Return the [X, Y] coordinate for the center point of the cell that contains the specified text.  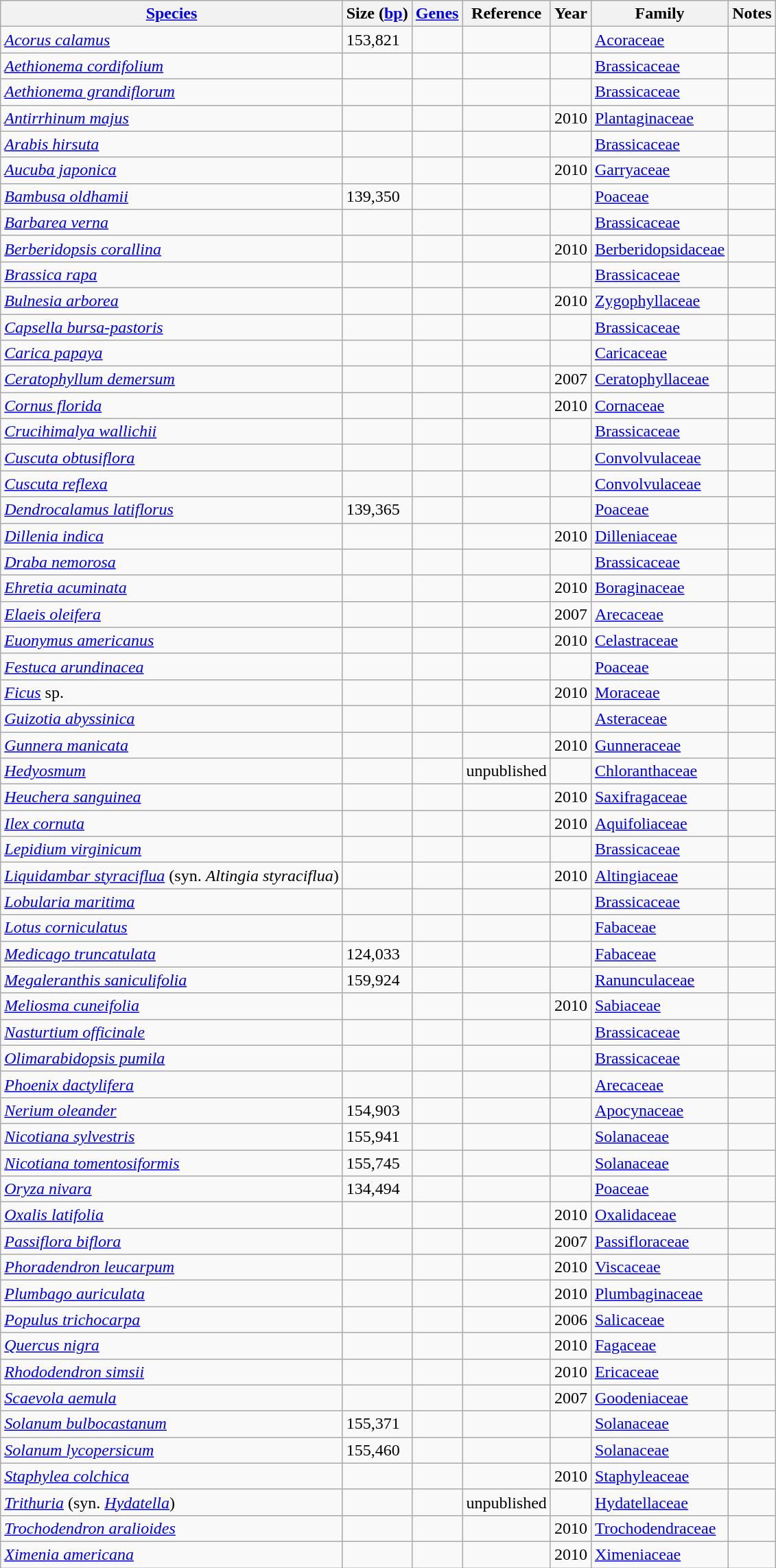
124,033 [377, 954]
Notes [752, 14]
Sabiaceae [659, 1006]
Trochodendraceae [659, 1528]
155,371 [377, 1424]
Goodeniaceae [659, 1398]
Ranunculaceae [659, 980]
153,821 [377, 40]
Size (bp) [377, 14]
Capsella bursa-pastoris [172, 327]
Aethionema grandiflorum [172, 92]
Species [172, 14]
Nicotiana sylvestris [172, 1136]
Celastraceae [659, 640]
Aucuba japonica [172, 170]
Heuchera sanguinea [172, 797]
Bulnesia arborea [172, 301]
139,365 [377, 510]
Trochodendron aralioides [172, 1528]
Gunnera manicata [172, 745]
Hydatellaceae [659, 1502]
Passiflora biflora [172, 1241]
Solanum bulbocastanum [172, 1424]
Plumbaginaceae [659, 1294]
Oxalidaceae [659, 1215]
Euonymus americanus [172, 640]
Genes [437, 14]
Dendrocalamus latiflorus [172, 510]
139,350 [377, 196]
Fagaceae [659, 1346]
Dilleniaceae [659, 536]
Cornus florida [172, 406]
Zygophyllaceae [659, 301]
Dillenia indica [172, 536]
Passifloraceae [659, 1241]
Lepidium virginicum [172, 850]
Reference [506, 14]
Guizotia abyssinica [172, 718]
Aquifoliaceae [659, 823]
Meliosma cuneifolia [172, 1006]
Megaleranthis saniculifolia [172, 980]
155,941 [377, 1136]
159,924 [377, 980]
Barbarea verna [172, 222]
Moraceae [659, 692]
Altingiaceae [659, 876]
Brassica rapa [172, 274]
Solanum lycopersicum [172, 1450]
Chloranthaceae [659, 771]
Phoenix dactylifera [172, 1084]
Arabis hirsuta [172, 144]
155,460 [377, 1450]
Garryaceae [659, 170]
Caricaceae [659, 353]
Quercus nigra [172, 1346]
Festuca arundinacea [172, 666]
Apocynaceae [659, 1110]
Ceratophyllaceae [659, 379]
Populus trichocarpa [172, 1320]
Carica papaya [172, 353]
Oryza nivara [172, 1189]
Crucihimalya wallichii [172, 432]
Saxifragaceae [659, 797]
Rhododendron simsii [172, 1372]
Aethionema cordifolium [172, 66]
Acoraceae [659, 40]
Acorus calamus [172, 40]
Ceratophyllum demersum [172, 379]
Cornaceae [659, 406]
Phoradendron leucarpum [172, 1267]
Trithuria (syn. Hydatella) [172, 1502]
Staphyleaceae [659, 1476]
Lobularia maritima [172, 902]
Salicaceae [659, 1320]
Gunneraceae [659, 745]
Medicago truncatulata [172, 954]
Ximeniaceae [659, 1554]
Staphylea colchica [172, 1476]
Antirrhinum majus [172, 118]
Viscaceae [659, 1267]
Berberidopsidaceae [659, 248]
Cuscuta obtusiflora [172, 458]
Ximenia americana [172, 1554]
Liquidambar styraciflua (syn. Altingia styraciflua) [172, 876]
Plumbago auriculata [172, 1294]
Berberidopsis corallina [172, 248]
Family [659, 14]
Elaeis oleifera [172, 614]
Nerium oleander [172, 1110]
134,494 [377, 1189]
Oxalis latifolia [172, 1215]
Bambusa oldhamii [172, 196]
154,903 [377, 1110]
Lotus corniculatus [172, 928]
Year [571, 14]
Nasturtium officinale [172, 1032]
Ficus sp. [172, 692]
155,745 [377, 1163]
Olimarabidopsis pumila [172, 1058]
Cuscuta reflexa [172, 484]
Hedyosmum [172, 771]
Boraginaceae [659, 588]
Draba nemorosa [172, 562]
2006 [571, 1320]
Ericaceae [659, 1372]
Scaevola aemula [172, 1398]
Ilex cornuta [172, 823]
Nicotiana tomentosiformis [172, 1163]
Ehretia acuminata [172, 588]
Asteraceae [659, 718]
Plantaginaceae [659, 118]
